Provide the (X, Y) coordinate of the cell's center where the given text is located.  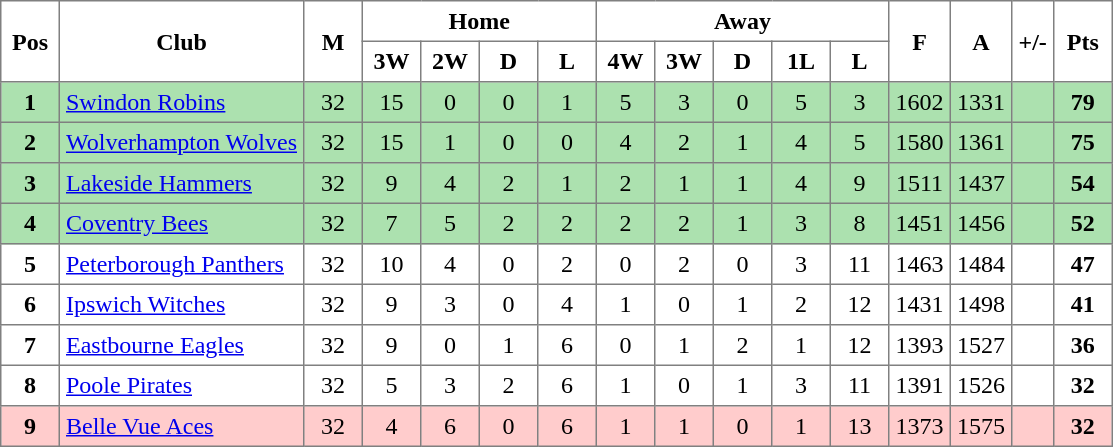
41 (1083, 304)
Peterborough Panthers (181, 264)
47 (1083, 264)
Pts (1083, 42)
1463 (920, 264)
52 (1083, 223)
1511 (920, 183)
75 (1083, 142)
1451 (920, 223)
1361 (981, 142)
1331 (981, 102)
1456 (981, 223)
Pos (30, 42)
Ipswich Witches (181, 304)
A (981, 42)
1393 (920, 345)
1437 (981, 183)
F (920, 42)
1373 (920, 426)
79 (1083, 102)
13 (859, 426)
1575 (981, 426)
Wolverhampton Wolves (181, 142)
1580 (920, 142)
Swindon Robins (181, 102)
+/- (1033, 42)
Poole Pirates (181, 385)
36 (1083, 345)
1L (801, 61)
Belle Vue Aces (181, 426)
1431 (920, 304)
Home (479, 21)
Eastbourne Eagles (181, 345)
1602 (920, 102)
54 (1083, 183)
4W (625, 61)
1391 (920, 385)
Coventry Bees (181, 223)
Away (742, 21)
1526 (981, 385)
2W (450, 61)
1498 (981, 304)
Club (181, 42)
1484 (981, 264)
1527 (981, 345)
M (333, 42)
Lakeside Hammers (181, 183)
10 (391, 264)
